Identify which cell holds the provided text, then report its (x, y) central coordinate. 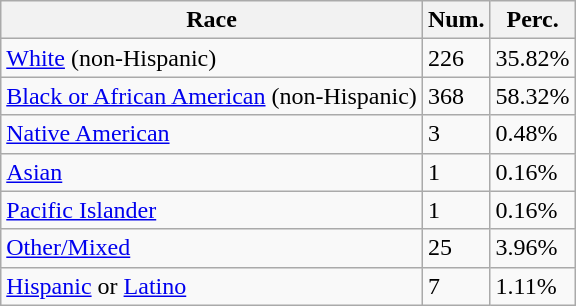
Pacific Islander (212, 210)
White (non-Hispanic) (212, 58)
Black or African American (non-Hispanic) (212, 96)
Perc. (532, 20)
Num. (456, 20)
35.82% (532, 58)
368 (456, 96)
7 (456, 286)
Hispanic or Latino (212, 286)
58.32% (532, 96)
3 (456, 134)
Race (212, 20)
Other/Mixed (212, 248)
226 (456, 58)
3.96% (532, 248)
25 (456, 248)
Native American (212, 134)
0.48% (532, 134)
Asian (212, 172)
1.11% (532, 286)
